Output the [x, y] coordinate of the center of the cell containing the given text.  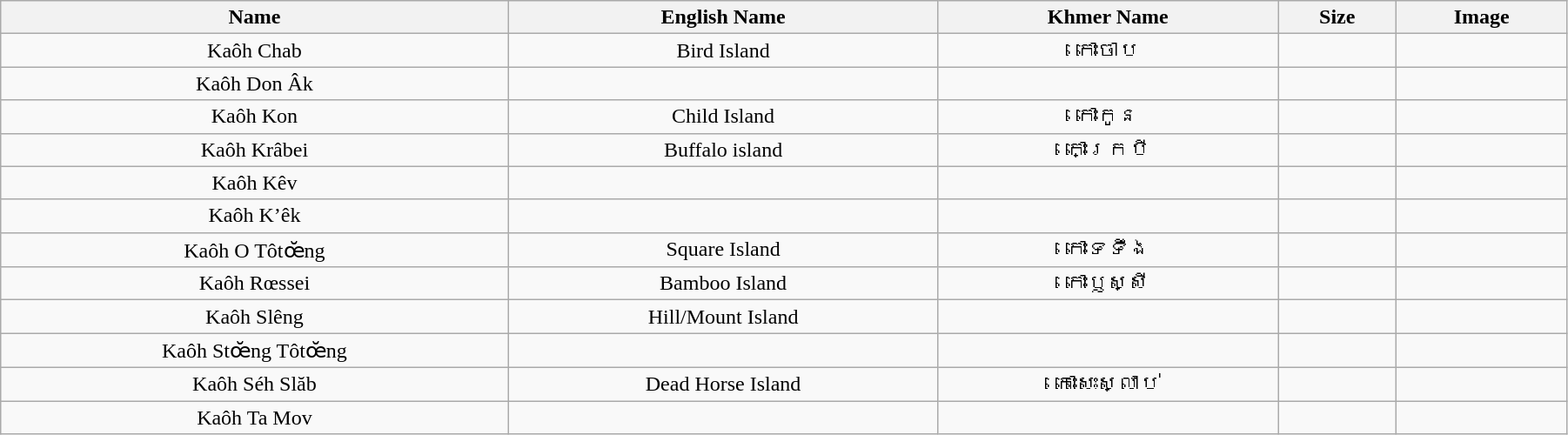
កោះសេះស្លាប់ [1108, 384]
Kaôh Stœ̆ng Tôtœ̆ng [254, 351]
English Name [723, 17]
Kaôh K’êk [254, 216]
Kaôh Kon [254, 117]
Kaôh Kêv [254, 183]
Dead Horse Island [723, 384]
Buffalo island [723, 150]
Child Island [723, 117]
កោះឫស្សី [1108, 284]
Size [1337, 17]
Kaôh Séh Slăb [254, 384]
Kaôh Krâbei [254, 150]
Image [1482, 17]
Name [254, 17]
Kaôh O Tôtœ̆ng [254, 250]
Bird Island [723, 50]
Bamboo Island [723, 284]
Kaôh Don Âk [254, 84]
កោះក្របី [1108, 150]
Hill/Mount Island [723, 317]
Kaôh Slêng [254, 317]
កោះកូន [1108, 117]
កោះចាប [1108, 50]
Square Island [723, 250]
Kaôh Chab [254, 50]
Khmer Name [1108, 17]
Kaôh Ta Mov [254, 417]
កោះទទឹង [1108, 250]
Kaôh Rœssei [254, 284]
